Locate the cell with the specified text and output its (x, y) center coordinate. 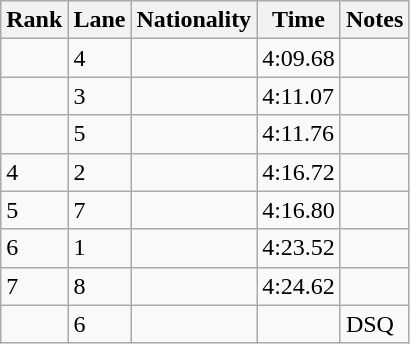
8 (100, 286)
Rank (34, 20)
1 (100, 248)
4:11.76 (299, 134)
4:16.72 (299, 172)
Notes (374, 20)
Time (299, 20)
2 (100, 172)
4:16.80 (299, 210)
4:11.07 (299, 96)
3 (100, 96)
Nationality (194, 20)
DSQ (374, 324)
4:23.52 (299, 248)
4:09.68 (299, 58)
Lane (100, 20)
4:24.62 (299, 286)
